Extract the (x, y) coordinate from the center of the cell holding the provided text.  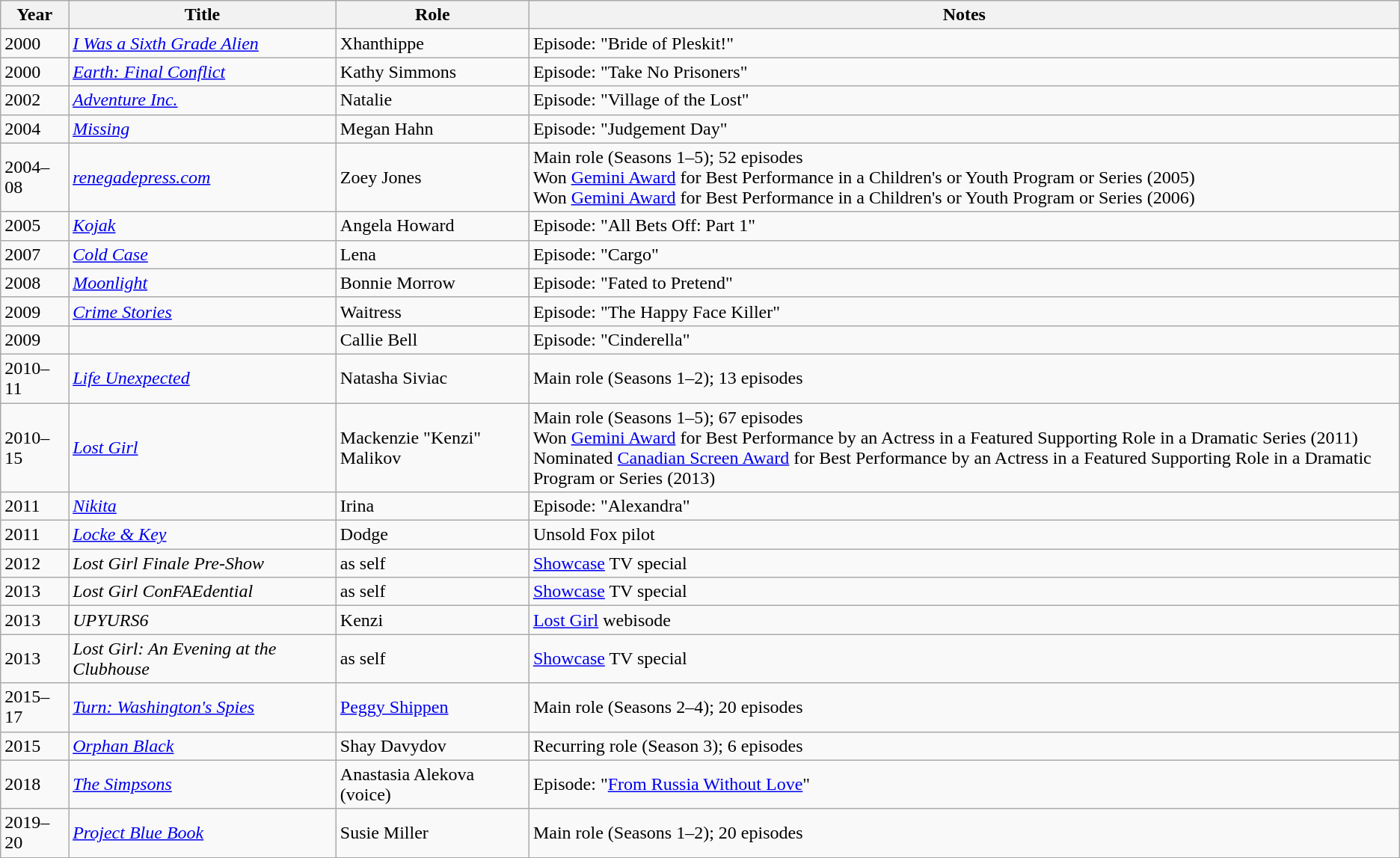
Episode: "Cargo" (964, 254)
2005 (34, 226)
Angela Howard (432, 226)
Megan Hahn (432, 129)
Susie Miller (432, 833)
Earth: Final Conflict (203, 72)
Crime Stories (203, 311)
Zoey Jones (432, 177)
Orphan Black (203, 746)
2019–20 (34, 833)
Irina (432, 506)
Main role (Seasons 1–2); 20 episodes (964, 833)
Lost Girl Finale Pre-Show (203, 563)
Recurring role (Season 3); 6 episodes (964, 746)
The Simpsons (203, 784)
Project Blue Book (203, 833)
Episode: "Bride of Pleskit!" (964, 43)
2018 (34, 784)
Episode: "Village of the Lost" (964, 100)
Cold Case (203, 254)
Dodge (432, 535)
2002 (34, 100)
Kojak (203, 226)
Mackenzie "Kenzi" Malikov (432, 447)
Moonlight (203, 283)
Natalie (432, 100)
2015–17 (34, 708)
Lost Girl webisode (964, 620)
Unsold Fox pilot (964, 535)
Natasha Siviac (432, 379)
Locke & Key (203, 535)
2004–08 (34, 177)
Anastasia Alekova (voice) (432, 784)
Waitress (432, 311)
Xhanthippe (432, 43)
2008 (34, 283)
2012 (34, 563)
renegadepress.com (203, 177)
Shay Davydov (432, 746)
UPYURS6 (203, 620)
Episode: "Alexandra" (964, 506)
I Was a Sixth Grade Alien (203, 43)
Notes (964, 15)
Episode: "Cinderella" (964, 340)
Main role (Seasons 2–4); 20 episodes (964, 708)
2010–11 (34, 379)
Missing (203, 129)
Peggy Shippen (432, 708)
Role (432, 15)
Lost Girl ConFAEdential (203, 592)
2004 (34, 129)
Episode: "All Bets Off: Part 1" (964, 226)
Episode: "Take No Prisoners" (964, 72)
Episode: "Judgement Day" (964, 129)
2007 (34, 254)
2010–15 (34, 447)
Year (34, 15)
Main role (Seasons 1–2); 13 episodes (964, 379)
Episode: "Fated to Pretend" (964, 283)
Bonnie Morrow (432, 283)
Kenzi (432, 620)
Turn: Washington's Spies (203, 708)
Lost Girl (203, 447)
Episode: "From Russia Without Love" (964, 784)
Lena (432, 254)
Nikita (203, 506)
2015 (34, 746)
Callie Bell (432, 340)
Episode: "The Happy Face Killer" (964, 311)
Life Unexpected (203, 379)
Lost Girl: An Evening at the Clubhouse (203, 658)
Title (203, 15)
Adventure Inc. (203, 100)
Kathy Simmons (432, 72)
